For the text-containing cell, return its midpoint in [X, Y] coordinate format. 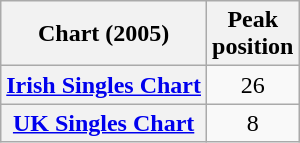
26 [253, 85]
8 [253, 123]
Irish Singles Chart [104, 85]
Chart (2005) [104, 34]
UK Singles Chart [104, 123]
Peakposition [253, 34]
